Search for the cell housing the specified text and yield its [X, Y] center coordinate. 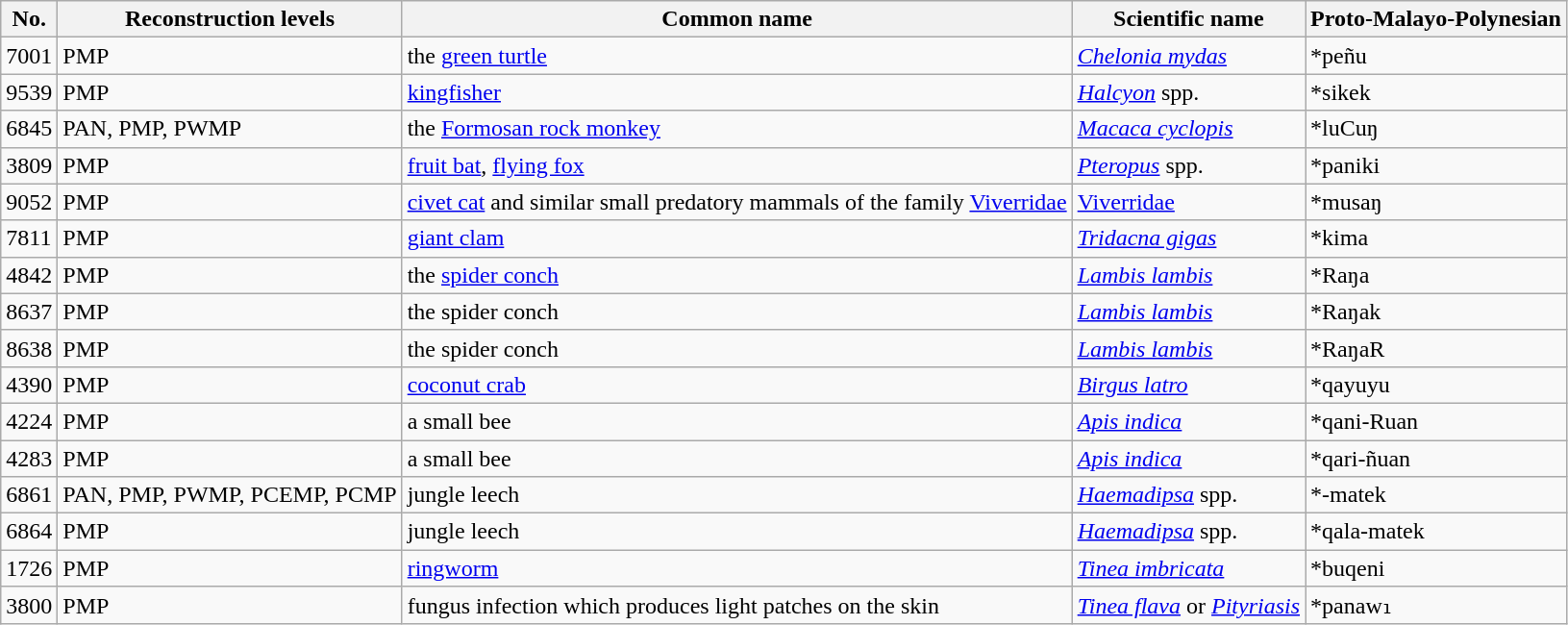
*qala-matek [1436, 532]
*buqeni [1436, 568]
4842 [29, 275]
Chelonia mydas [1188, 56]
6864 [29, 532]
PAN, PMP, PWMP [230, 129]
3800 [29, 606]
*peñu [1436, 56]
Proto-Malayo-Polynesian [1436, 19]
8638 [29, 348]
ringworm [736, 568]
*Raŋak [1436, 312]
the green turtle [736, 56]
Halcyon spp. [1188, 92]
*luCuŋ [1436, 129]
No. [29, 19]
Tridacna gigas [1188, 238]
*RaŋaR [1436, 348]
*kima [1436, 238]
Common name [736, 19]
Macaca cyclopis [1188, 129]
Scientific name [1188, 19]
*paniki [1436, 165]
*qani-Ruan [1436, 421]
*musaŋ [1436, 202]
9052 [29, 202]
*sikek [1436, 92]
Viverridae [1188, 202]
6845 [29, 129]
civet cat and similar small predatory mammals of the family Viverridae [736, 202]
4224 [29, 421]
Reconstruction levels [230, 19]
*panaw₁ [1436, 606]
6861 [29, 495]
4283 [29, 459]
9539 [29, 92]
fungus infection which produces light patches on the skin [736, 606]
the Formosan rock monkey [736, 129]
*qari-ñuan [1436, 459]
kingfisher [736, 92]
giant clam [736, 238]
PAN, PMP, PWMP, PCEMP, PCMP [230, 495]
4390 [29, 385]
1726 [29, 568]
*Raŋa [1436, 275]
Pteropus spp. [1188, 165]
Tinea imbricata [1188, 568]
7001 [29, 56]
fruit bat, flying fox [736, 165]
8637 [29, 312]
Tinea flava or Pityriasis [1188, 606]
*-matek [1436, 495]
*qayuyu [1436, 385]
coconut crab [736, 385]
3809 [29, 165]
Birgus latro [1188, 385]
7811 [29, 238]
